For the text-containing cell, return its midpoint in (X, Y) coordinate format. 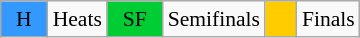
Heats (78, 19)
H (24, 19)
SF (135, 19)
Semifinals (214, 19)
Finals (328, 19)
